Locate the cell with the specified text and output its [X, Y] center coordinate. 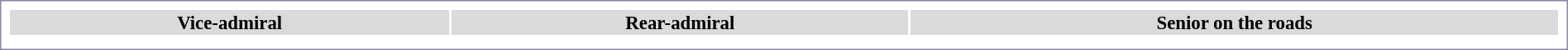
Rear-admiral [680, 22]
Senior on the roads [1234, 22]
Vice-admiral [230, 22]
